Search for the cell housing the specified text and yield its [x, y] center coordinate. 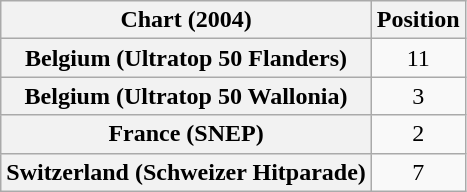
France (SNEP) [186, 134]
Chart (2004) [186, 20]
Belgium (Ultratop 50 Flanders) [186, 58]
3 [418, 96]
Belgium (Ultratop 50 Wallonia) [186, 96]
11 [418, 58]
2 [418, 134]
Position [418, 20]
Switzerland (Schweizer Hitparade) [186, 172]
7 [418, 172]
